Return the [x, y] coordinate for the center point of the cell that contains the specified text.  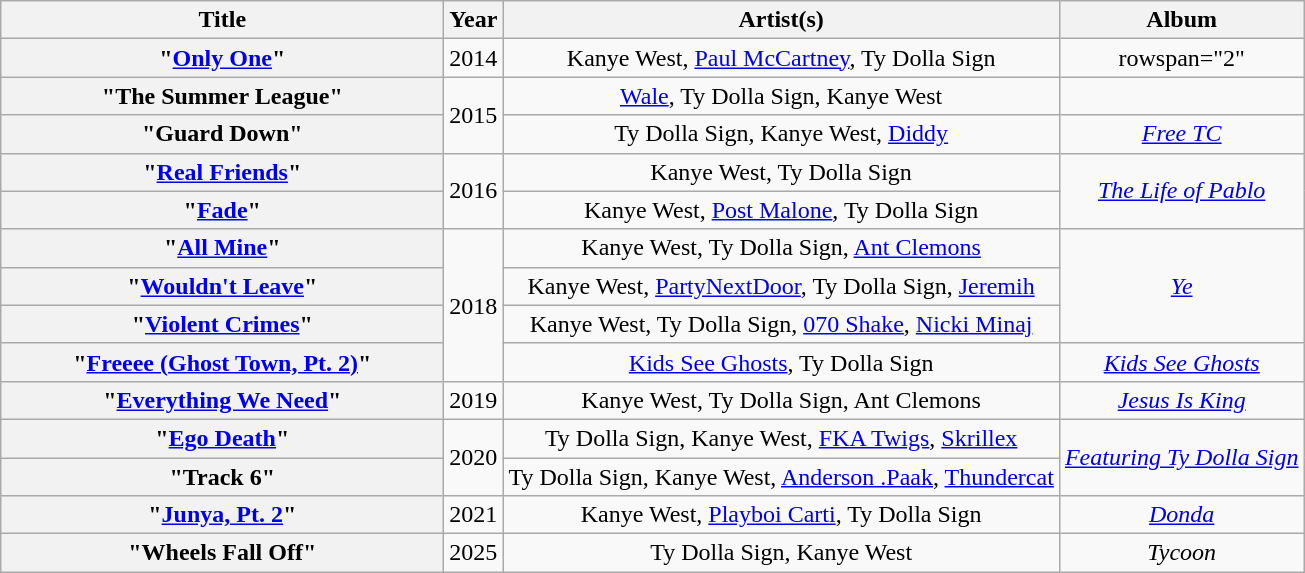
2021 [474, 515]
Tycoon [1182, 553]
2015 [474, 115]
Album [1182, 20]
"All Mine" [222, 248]
rowspan="2" [1182, 58]
"Fade" [222, 210]
Jesus Is King [1182, 400]
Donda [1182, 515]
"Only One" [222, 58]
"Junya, Pt. 2" [222, 515]
Kids See Ghosts [1182, 362]
"Track 6" [222, 477]
"The Summer League" [222, 96]
The Life of Pablo [1182, 191]
"Real Friends" [222, 172]
Kanye West, Ty Dolla Sign [781, 172]
Kanye West, Playboi Carti, Ty Dolla Sign [781, 515]
2020 [474, 457]
Ty Dolla Sign, Kanye West [781, 553]
2019 [474, 400]
Kanye West, Ty Dolla Sign, 070 Shake, Nicki Minaj [781, 324]
Kids See Ghosts, Ty Dolla Sign [781, 362]
Ty Dolla Sign, Kanye West, Diddy [781, 134]
Kanye West, PartyNextDoor, Ty Dolla Sign, Jeremih [781, 286]
"Ego Death" [222, 438]
Ye [1182, 286]
2016 [474, 191]
Artist(s) [781, 20]
Ty Dolla Sign, Kanye West, Anderson .Paak, Thundercat [781, 477]
"Guard Down" [222, 134]
Kanye West, Post Malone, Ty Dolla Sign [781, 210]
2025 [474, 553]
Wale, Ty Dolla Sign, Kanye West [781, 96]
2018 [474, 305]
Year [474, 20]
"Wheels Fall Off" [222, 553]
2014 [474, 58]
"Violent Crimes" [222, 324]
"Everything We Need" [222, 400]
Title [222, 20]
"Wouldn't Leave" [222, 286]
Ty Dolla Sign, Kanye West, FKA Twigs, Skrillex [781, 438]
Featuring Ty Dolla Sign [1182, 457]
"Freeee (Ghost Town, Pt. 2)" [222, 362]
Kanye West, Paul McCartney, Ty Dolla Sign [781, 58]
Free TC [1182, 134]
